Search for the cell housing the specified text and yield its [X, Y] center coordinate. 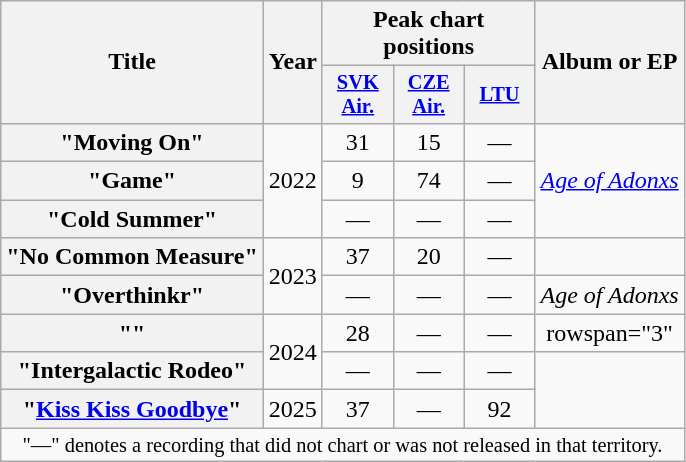
31 [358, 142]
2025 [292, 409]
15 [428, 142]
rowspan="3" [610, 333]
28 [358, 333]
74 [428, 181]
2024 [292, 352]
"No Common Measure" [132, 257]
"Game" [132, 181]
Album or EP [610, 62]
Year [292, 62]
Peak chart positions [428, 34]
SVKAir. [358, 95]
"—" denotes a recording that did not chart or was not released in that territory. [342, 445]
"" [132, 333]
Title [132, 62]
LTU [500, 95]
92 [500, 409]
"Kiss Kiss Goodbye" [132, 409]
"Intergalactic Rodeo" [132, 371]
9 [358, 181]
CZEAir. [428, 95]
2023 [292, 276]
"Cold Summer" [132, 219]
"Overthinkr" [132, 295]
2022 [292, 180]
"Moving On" [132, 142]
20 [428, 257]
